Pinpoint the cell where the given text exists, returning its [X, Y] midpoint coordinate. 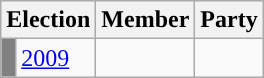
Member [146, 20]
Election [48, 20]
Party [229, 20]
2009 [56, 58]
